Output the (X, Y) coordinate of the center of the cell containing the given text.  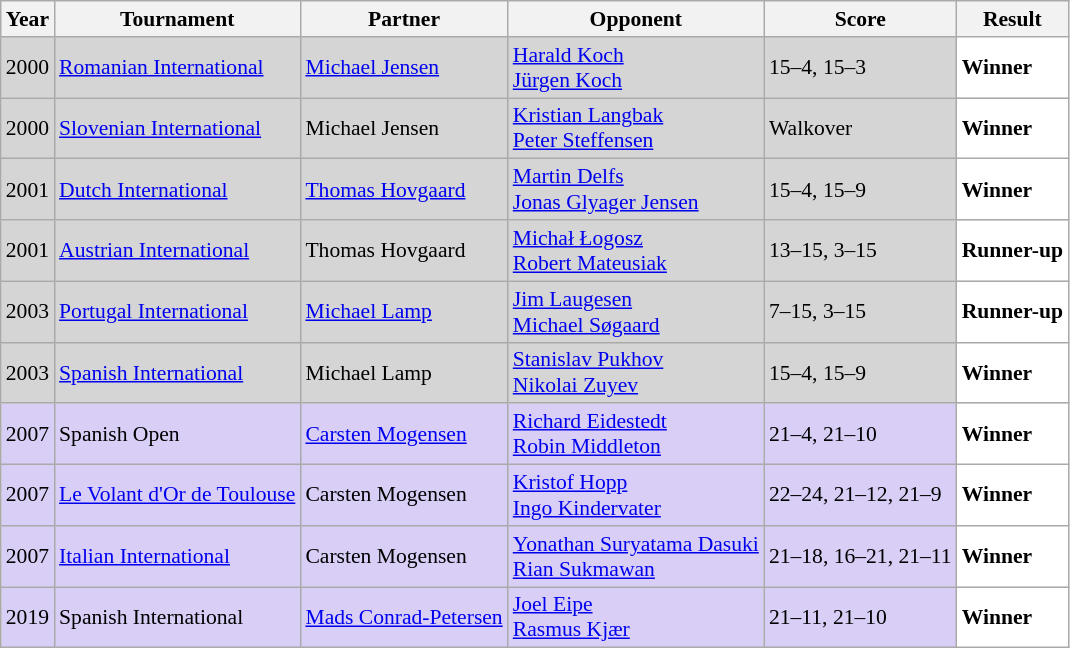
2019 (28, 618)
13–15, 3–15 (860, 250)
7–15, 3–15 (860, 312)
Joel Eipe Rasmus Kjær (636, 618)
22–24, 21–12, 21–9 (860, 496)
Year (28, 19)
Romanian International (177, 68)
Harald Koch Jürgen Koch (636, 68)
Jim Laugesen Michael Søgaard (636, 312)
Austrian International (177, 250)
Kristof Hopp Ingo Kindervater (636, 496)
Dutch International (177, 190)
21–18, 16–21, 21–11 (860, 556)
Italian International (177, 556)
15–4, 15–3 (860, 68)
Richard Eidestedt Robin Middleton (636, 434)
Result (1012, 19)
Le Volant d'Or de Toulouse (177, 496)
21–11, 21–10 (860, 618)
Portugal International (177, 312)
Tournament (177, 19)
Michał Łogosz Robert Mateusiak (636, 250)
Walkover (860, 128)
Martin Delfs Jonas Glyager Jensen (636, 190)
Spanish Open (177, 434)
Stanislav Pukhov Nikolai Zuyev (636, 372)
Mads Conrad-Petersen (404, 618)
Opponent (636, 19)
Kristian Langbak Peter Steffensen (636, 128)
Score (860, 19)
Partner (404, 19)
Yonathan Suryatama Dasuki Rian Sukmawan (636, 556)
21–4, 21–10 (860, 434)
Slovenian International (177, 128)
